Identify which cell holds the provided text, then report its (x, y) central coordinate. 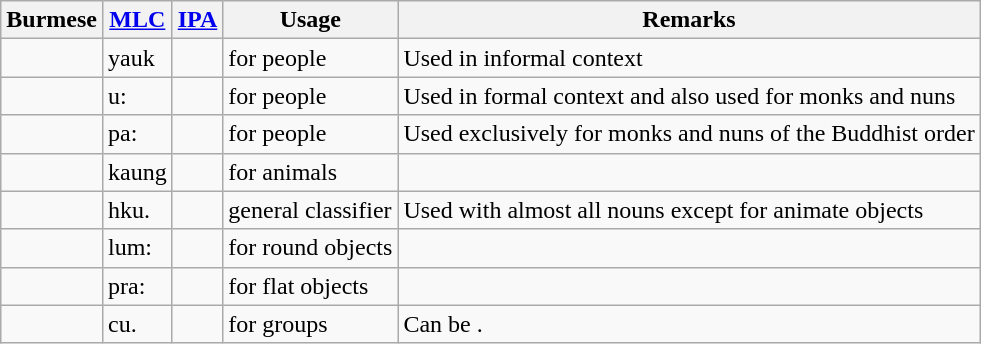
MLC (137, 20)
Remarks (689, 20)
Usage (310, 20)
kaung (137, 172)
lum: (137, 248)
Used with almost all nouns except for animate objects (689, 210)
for flat objects (310, 286)
u: (137, 96)
pra: (137, 286)
Used in informal context (689, 58)
IPA (198, 20)
cu. (137, 324)
Burmese (52, 20)
for groups (310, 324)
hku. (137, 210)
Used exclusively for monks and nuns of the Buddhist order (689, 134)
Can be . (689, 324)
yauk (137, 58)
general classifier (310, 210)
for animals (310, 172)
Used in formal context and also used for monks and nuns (689, 96)
for round objects (310, 248)
pa: (137, 134)
